Search for the cell housing the specified text and yield its (X, Y) center coordinate. 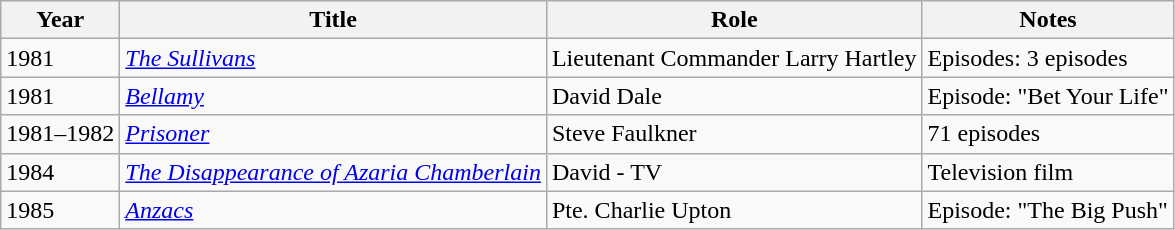
1985 (60, 210)
Steve Faulkner (734, 134)
1984 (60, 172)
71 episodes (1048, 134)
The Sullivans (334, 58)
Title (334, 20)
Anzacs (334, 210)
Pte. Charlie Upton (734, 210)
The Disappearance of Azaria Chamberlain (334, 172)
1981–1982 (60, 134)
Episode: "Bet Your Life" (1048, 96)
Lieutenant Commander Larry Hartley (734, 58)
Prisoner (334, 134)
Notes (1048, 20)
Bellamy (334, 96)
David Dale (734, 96)
Role (734, 20)
Year (60, 20)
Episodes: 3 episodes (1048, 58)
David - TV (734, 172)
Television film (1048, 172)
Episode: "The Big Push" (1048, 210)
